Scan for the cell matching the given text and deliver its (X, Y) coordinate at center. 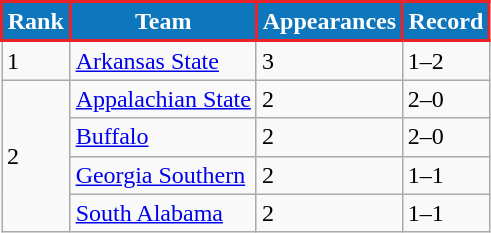
Rank (36, 22)
Record (446, 22)
Appearances (329, 22)
South Alabama (163, 213)
Appalachian State (163, 99)
1–2 (446, 60)
Georgia Southern (163, 175)
Buffalo (163, 137)
3 (329, 60)
Team (163, 22)
Arkansas State (163, 60)
1 (36, 60)
